Return [X, Y] of the center of cell containing provided text 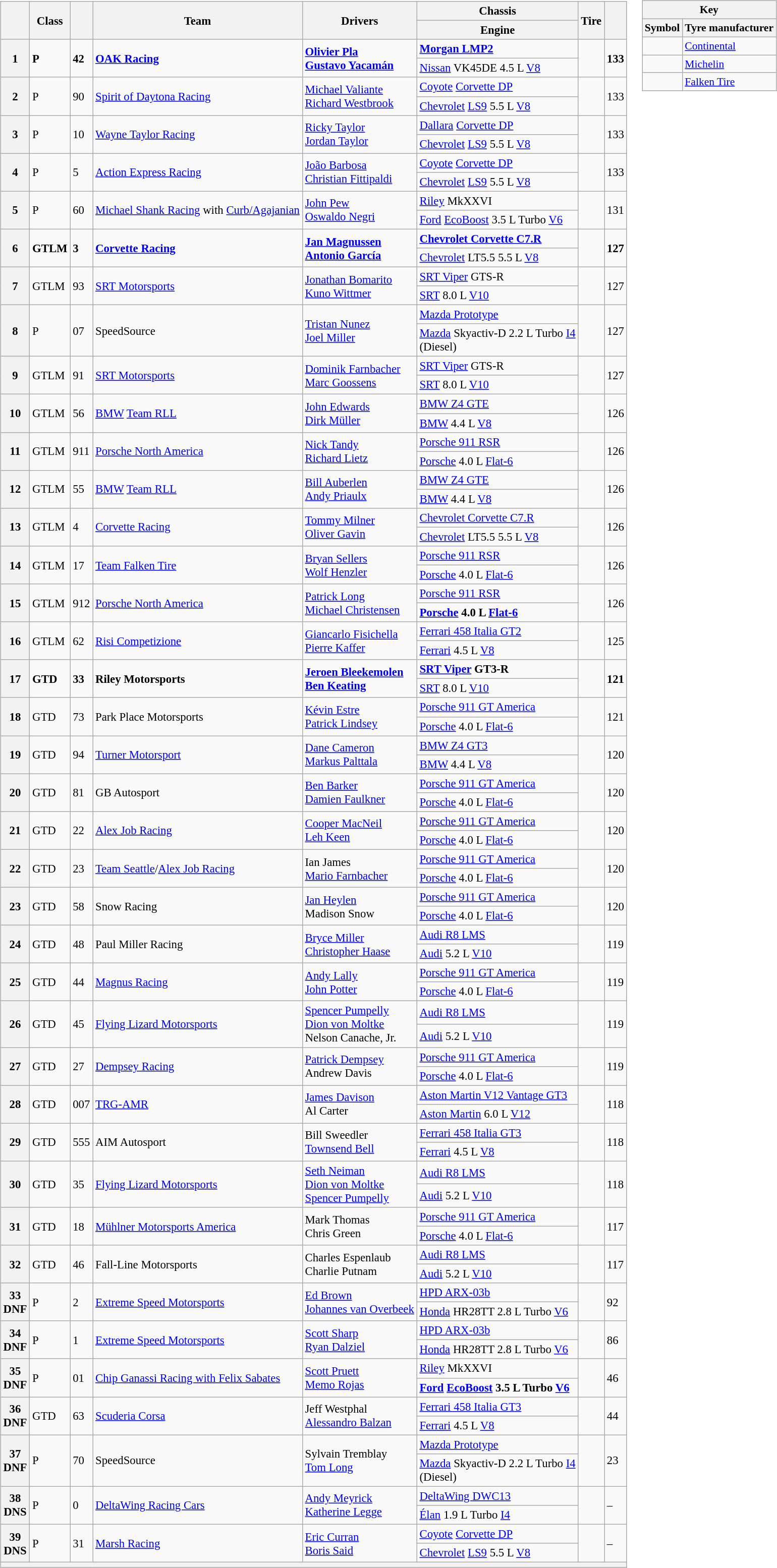
AIM Autosport [198, 1142]
Cooper MacNeil Leh Keen [359, 830]
90 [82, 96]
26 [15, 1024]
Bryce Miller Christopher Haase [359, 944]
BMW Z4 GT3 [497, 745]
6 [15, 248]
TRG-AMR [198, 1105]
Alex Job Racing [198, 830]
911 [82, 451]
OAK Racing [198, 59]
DeltaWing DWC13 [497, 1496]
Ben Barker Damien Faulkner [359, 793]
James Davison Al Carter [359, 1105]
Park Place Motorsports [198, 716]
Andy Lally John Potter [359, 982]
Fall-Line Motorsports [198, 1264]
Engine [497, 30]
Seth Neiman Dion von Moltke Spencer Pumpelly [359, 1184]
39DNS [15, 1543]
56 [82, 414]
15 [15, 603]
35DNF [15, 1378]
42 [82, 59]
36DNF [15, 1416]
33 [82, 679]
Jan Heylen Madison Snow [359, 906]
Spirit of Daytona Racing [198, 96]
62 [82, 641]
0 [82, 1505]
Team [198, 20]
Wayne Taylor Racing [198, 134]
14 [15, 565]
21 [15, 830]
01 [82, 1378]
Michael Valiante Richard Westbrook [359, 96]
86 [616, 1340]
16 [15, 641]
Dane Cameron Markus Palttala [359, 754]
93 [82, 285]
7 [15, 285]
38DNS [15, 1505]
45 [82, 1024]
Michael Shank Racing with Curb/Agajanian [198, 210]
9 [15, 375]
Ed Brown Johannes van Overbeek [359, 1302]
Sylvain Tremblay Tom Long [359, 1461]
Scuderia Corsa [198, 1416]
37DNF [15, 1461]
34DNF [15, 1340]
João Barbosa Christian Fittipaldi [359, 172]
Magnus Racing [198, 982]
Dallara Corvette DP [497, 125]
Aston Martin 6.0 L V12 [497, 1114]
Risi Competizione [198, 641]
SRT Viper GT3-R [497, 669]
DeltaWing Racing Cars [198, 1505]
Falken Tire [729, 82]
Olivier Pla Gustavo Yacamán [359, 59]
Chip Ganassi Racing with Felix Sabates [198, 1378]
Jeroen Bleekemolen Ben Keating [359, 679]
Tyre manufacturer [729, 28]
55 [82, 489]
11 [15, 451]
Marsh Racing [198, 1543]
Continental [729, 46]
Spencer Pumpelly Dion von Moltke Nelson Canache, Jr. [359, 1024]
Drivers [359, 20]
Patrick Dempsey Andrew Davis [359, 1066]
Ferrari 458 Italia GT2 [497, 631]
555 [82, 1142]
33DNF [15, 1302]
Action Express Racing [198, 172]
Tire [591, 20]
Giancarlo Fisichella Pierre Kaffer [359, 641]
Tristan Nunez Joel Miller [359, 331]
Scott Pruett Memo Rojas [359, 1378]
94 [82, 754]
32 [15, 1264]
Tommy Milner Oliver Gavin [359, 527]
Bill Sweedler Townsend Bell [359, 1142]
29 [15, 1142]
Nissan VK45DE 4.5 L V8 [497, 68]
Michelin [729, 64]
Eric Curran Boris Said [359, 1543]
19 [15, 754]
Dominik Farnbacher Marc Goossens [359, 375]
Class [50, 20]
Jonathan Bomarito Kuno Wittmer [359, 285]
Paul Miller Racing [198, 944]
73 [82, 716]
91 [82, 375]
Riley Motorsports [198, 679]
Turner Motorsport [198, 754]
24 [15, 944]
25 [15, 982]
60 [82, 210]
12 [15, 489]
07 [82, 331]
81 [82, 793]
Dempsey Racing [198, 1066]
Team Seattle/Alex Job Racing [198, 868]
30 [15, 1184]
Chassis [497, 11]
Mühlner Motorsports America [198, 1227]
63 [82, 1416]
28 [15, 1105]
GB Autosport [198, 793]
Jeff Westphal Alessandro Balzan [359, 1416]
Patrick Long Michael Christensen [359, 603]
48 [82, 944]
Scott Sharp Ryan Dalziel [359, 1340]
Ian James Mario Farnbacher [359, 868]
007 [82, 1105]
13 [15, 527]
Kévin Estre Patrick Lindsey [359, 716]
Nick Tandy Richard Lietz [359, 451]
John Pew Oswaldo Negri [359, 210]
131 [616, 210]
35 [82, 1184]
Snow Racing [198, 906]
Ricky Taylor Jordan Taylor [359, 134]
Élan 1.9 L Turbo I4 [497, 1515]
Mark Thomas Chris Green [359, 1227]
John Edwards Dirk Müller [359, 414]
58 [82, 906]
125 [616, 641]
Jan Magnussen Antonio García [359, 248]
92 [616, 1302]
8 [15, 331]
Symbol [662, 28]
Morgan LMP2 [497, 49]
Andy Meyrick Katherine Legge [359, 1505]
Charles Espenlaub Charlie Putnam [359, 1264]
Bryan Sellers Wolf Henzler [359, 565]
70 [82, 1461]
Team Falken Tire [198, 565]
Bill Auberlen Andy Priaulx [359, 489]
Aston Martin V12 Vantage GT3 [497, 1095]
Key [709, 10]
912 [82, 603]
20 [15, 793]
